For the text-containing cell, return its midpoint in (x, y) coordinate format. 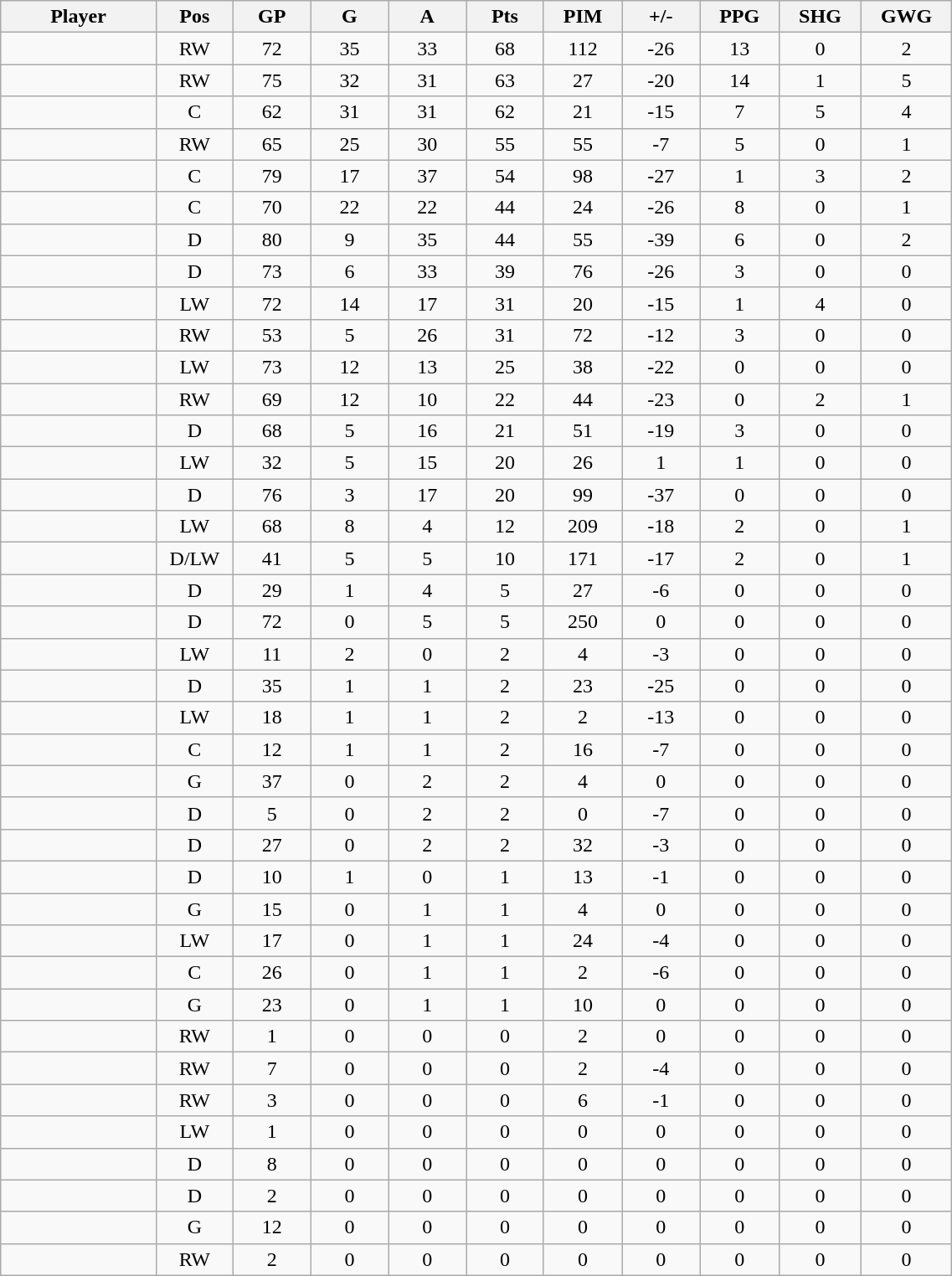
PPG (740, 17)
112 (583, 49)
70 (271, 208)
Pos (194, 17)
171 (583, 558)
+/- (661, 17)
-39 (661, 239)
250 (583, 622)
-23 (661, 399)
-25 (661, 686)
69 (271, 399)
30 (427, 144)
39 (506, 271)
SHG (821, 17)
-22 (661, 367)
GWG (906, 17)
54 (506, 176)
-12 (661, 335)
-27 (661, 176)
51 (583, 431)
-19 (661, 431)
-20 (661, 80)
PIM (583, 17)
79 (271, 176)
29 (271, 590)
A (427, 17)
75 (271, 80)
Pts (506, 17)
D/LW (194, 558)
11 (271, 654)
41 (271, 558)
9 (350, 239)
-17 (661, 558)
GP (271, 17)
38 (583, 367)
-18 (661, 527)
99 (583, 495)
65 (271, 144)
209 (583, 527)
-37 (661, 495)
63 (506, 80)
18 (271, 718)
Player (79, 17)
-13 (661, 718)
53 (271, 335)
80 (271, 239)
98 (583, 176)
